Extract the (X, Y) coordinate from the center of the cell holding the provided text.  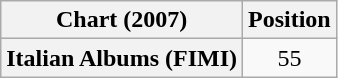
Italian Albums (FIMI) (122, 58)
Position (290, 20)
55 (290, 58)
Chart (2007) (122, 20)
